Search for the cell housing the specified text and yield its (X, Y) center coordinate. 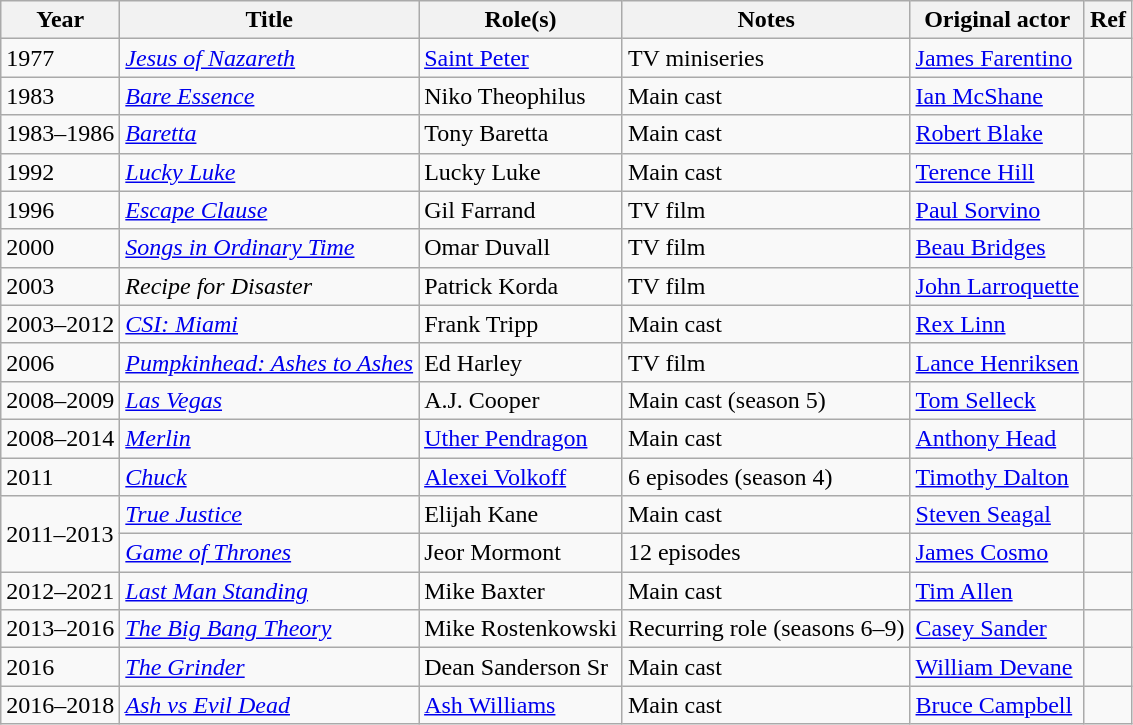
1992 (60, 172)
John Larroquette (997, 286)
Tom Selleck (997, 400)
A.J. Cooper (521, 400)
2012–2021 (60, 591)
Ian McShane (997, 96)
Mike Rostenkowski (521, 629)
Gil Farrand (521, 210)
Ash vs Evil Dead (270, 705)
Omar Duvall (521, 248)
Frank Tripp (521, 324)
Elijah Kane (521, 515)
2006 (60, 362)
Dean Sanderson Sr (521, 667)
1983–1986 (60, 134)
Alexei Volkoff (521, 477)
Title (270, 20)
2003 (60, 286)
The Big Bang Theory (270, 629)
Lance Henriksen (997, 362)
Baretta (270, 134)
Jesus of Nazareth (270, 58)
Recurring role (seasons 6–9) (766, 629)
Original actor (997, 20)
2011–2013 (60, 534)
The Grinder (270, 667)
1977 (60, 58)
CSI: Miami (270, 324)
Songs in Ordinary Time (270, 248)
Uther Pendragon (521, 438)
Terence Hill (997, 172)
James Cosmo (997, 553)
12 episodes (766, 553)
Bare Essence (270, 96)
Robert Blake (997, 134)
Escape Clause (270, 210)
Steven Seagal (997, 515)
Casey Sander (997, 629)
1983 (60, 96)
Last Man Standing (270, 591)
Ed Harley (521, 362)
2003–2012 (60, 324)
Timothy Dalton (997, 477)
Paul Sorvino (997, 210)
Chuck (270, 477)
2008–2014 (60, 438)
6 episodes (season 4) (766, 477)
Rex Linn (997, 324)
Main cast (season 5) (766, 400)
Ref (1108, 20)
2016–2018 (60, 705)
Recipe for Disaster (270, 286)
Las Vegas (270, 400)
Pumpkinhead: Ashes to Ashes (270, 362)
2016 (60, 667)
Saint Peter (521, 58)
Tony Baretta (521, 134)
Bruce Campbell (997, 705)
True Justice (270, 515)
1996 (60, 210)
Merlin (270, 438)
Mike Baxter (521, 591)
Anthony Head (997, 438)
James Farentino (997, 58)
Year (60, 20)
Patrick Korda (521, 286)
Role(s) (521, 20)
TV miniseries (766, 58)
Notes (766, 20)
2013–2016 (60, 629)
Game of Thrones (270, 553)
2000 (60, 248)
William Devane (997, 667)
Tim Allen (997, 591)
2011 (60, 477)
2008–2009 (60, 400)
Ash Williams (521, 705)
Beau Bridges (997, 248)
Niko Theophilus (521, 96)
Jeor Mormont (521, 553)
